Return the (X, Y) coordinate for the center point of the cell that contains the specified text.  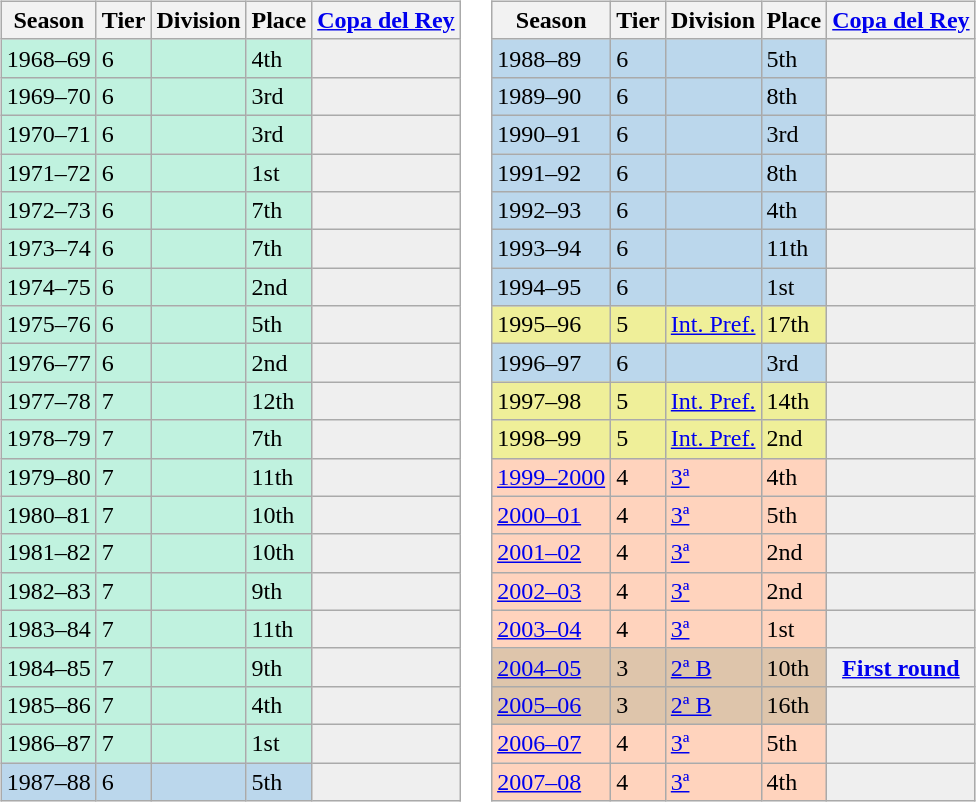
1974–75 (48, 287)
1980–81 (48, 515)
1986–87 (48, 743)
2007–08 (552, 781)
1983–84 (48, 629)
2004–05 (552, 667)
2006–07 (552, 743)
16th (794, 705)
1971–72 (48, 173)
1977–78 (48, 401)
1991–92 (552, 173)
1981–82 (48, 553)
1998–99 (552, 439)
1988–89 (552, 58)
1994–95 (552, 287)
2002–03 (552, 591)
1985–86 (48, 705)
1984–85 (48, 667)
First round (901, 667)
17th (794, 325)
1969–70 (48, 96)
1975–76 (48, 325)
1996–97 (552, 363)
1972–73 (48, 211)
1976–77 (48, 363)
1978–79 (48, 439)
2003–04 (552, 629)
2001–02 (552, 553)
1970–71 (48, 134)
1999–2000 (552, 477)
1995–96 (552, 325)
2000–01 (552, 515)
1992–93 (552, 211)
1997–98 (552, 401)
1990–91 (552, 134)
1993–94 (552, 249)
1982–83 (48, 591)
12th (279, 401)
1989–90 (552, 96)
2005–06 (552, 705)
1979–80 (48, 477)
1968–69 (48, 58)
14th (794, 401)
1973–74 (48, 249)
1987–88 (48, 781)
